Search for the cell housing the specified text and yield its (x, y) center coordinate. 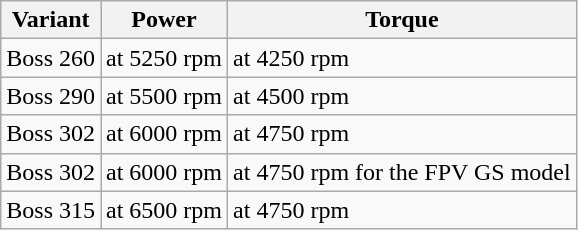
Boss 260 (51, 58)
Power (164, 20)
at 4750 rpm for the FPV GS model (402, 172)
Boss 290 (51, 96)
at 5250 rpm (164, 58)
at 4250 rpm (402, 58)
Boss 315 (51, 210)
at 6500 rpm (164, 210)
at 5500 rpm (164, 96)
Torque (402, 20)
at 4500 rpm (402, 96)
Variant (51, 20)
